Scan for the cell matching the given text and deliver its (x, y) coordinate at center. 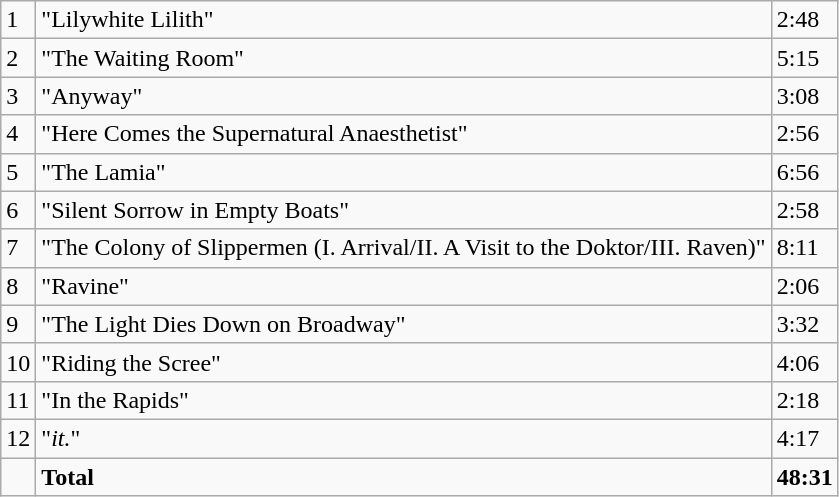
"The Light Dies Down on Broadway" (404, 324)
10 (18, 362)
7 (18, 248)
5 (18, 172)
3:08 (804, 96)
6:56 (804, 172)
"Silent Sorrow in Empty Boats" (404, 210)
8 (18, 286)
"Lilywhite Lilith" (404, 20)
9 (18, 324)
2:58 (804, 210)
12 (18, 438)
11 (18, 400)
"The Waiting Room" (404, 58)
2:06 (804, 286)
3:32 (804, 324)
2:18 (804, 400)
2 (18, 58)
4 (18, 134)
3 (18, 96)
Total (404, 477)
"Riding the Scree" (404, 362)
5:15 (804, 58)
"The Colony of Slippermen (I. Arrival/II. A Visit to the Doktor/III. Raven)" (404, 248)
2:48 (804, 20)
"Here Comes the Supernatural Anaesthetist" (404, 134)
"In the Rapids" (404, 400)
1 (18, 20)
6 (18, 210)
"it." (404, 438)
"The Lamia" (404, 172)
4:17 (804, 438)
4:06 (804, 362)
"Anyway" (404, 96)
8:11 (804, 248)
48:31 (804, 477)
2:56 (804, 134)
"Ravine" (404, 286)
